Identify which cell holds the provided text, then report its (x, y) central coordinate. 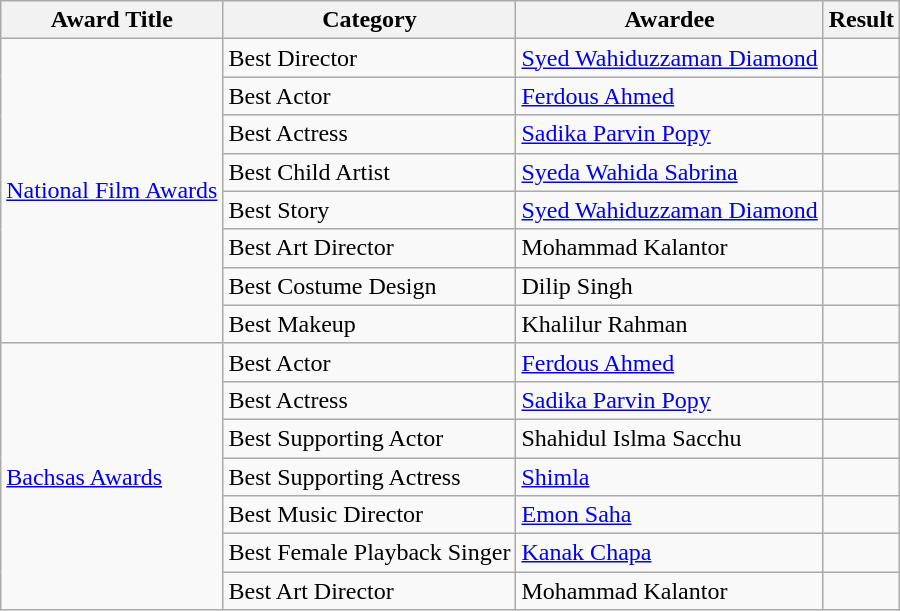
Result (861, 20)
Best Supporting Actress (370, 477)
Category (370, 20)
Dilip Singh (670, 286)
Kanak Chapa (670, 553)
Best Makeup (370, 324)
Shahidul Islma Sacchu (670, 438)
National Film Awards (112, 191)
Syeda Wahida Sabrina (670, 172)
Award Title (112, 20)
Best Music Director (370, 515)
Best Child Artist (370, 172)
Best Costume Design (370, 286)
Emon Saha (670, 515)
Best Supporting Actor (370, 438)
Best Story (370, 210)
Awardee (670, 20)
Bachsas Awards (112, 476)
Best Director (370, 58)
Best Female Playback Singer (370, 553)
Shimla (670, 477)
Khalilur Rahman (670, 324)
